Return the (X, Y) coordinate for the center point of the cell that contains the specified text.  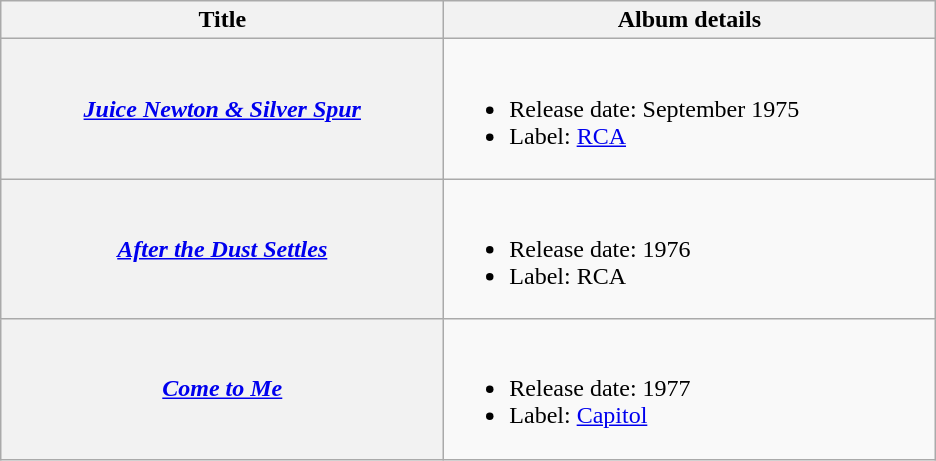
Release date: 1977Label: Capitol (690, 389)
Album details (690, 20)
Release date: September 1975Label: RCA (690, 109)
Come to Me (222, 389)
Title (222, 20)
Juice Newton & Silver Spur (222, 109)
After the Dust Settles (222, 249)
Release date: 1976Label: RCA (690, 249)
